Output the (X, Y) coordinate of the center of the cell containing the given text.  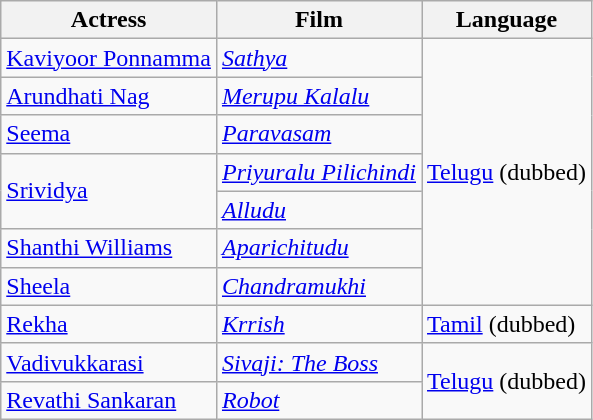
Merupu Kalalu (318, 96)
Rekha (109, 324)
Priyuralu Pilichindi (318, 172)
Shanthi Williams (109, 248)
Sheela (109, 286)
Srividya (109, 191)
Actress (109, 20)
Chandramukhi (318, 286)
Tamil (dubbed) (507, 324)
Aparichitudu (318, 248)
Language (507, 20)
Robot (318, 400)
Sivaji: The Boss (318, 362)
Paravasam (318, 134)
Alludu (318, 210)
Film (318, 20)
Krrish (318, 324)
Kaviyoor Ponnamma (109, 58)
Seema (109, 134)
Revathi Sankaran (109, 400)
Vadivukkarasi (109, 362)
Sathya (318, 58)
Arundhati Nag (109, 96)
